Locate the cell with the specified text and output its [X, Y] center coordinate. 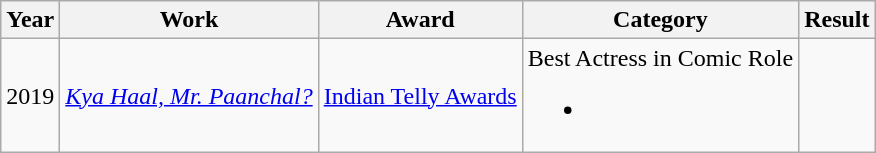
2019 [30, 96]
Award [420, 20]
Work [189, 20]
Indian Telly Awards [420, 96]
Kya Haal, Mr. Paanchal? [189, 96]
Year [30, 20]
Result [837, 20]
Category [660, 20]
Best Actress in Comic Role [660, 96]
